Search for the cell housing the specified text and yield its [x, y] center coordinate. 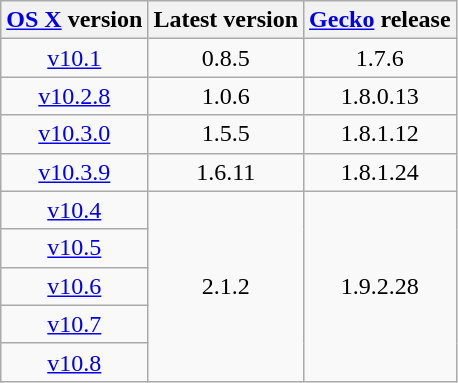
1.5.5 [226, 134]
v10.2.8 [74, 96]
0.8.5 [226, 58]
1.0.6 [226, 96]
1.6.11 [226, 172]
1.9.2.28 [380, 286]
v10.4 [74, 210]
v10.8 [74, 362]
1.8.0.13 [380, 96]
1.8.1.12 [380, 134]
v10.1 [74, 58]
v10.7 [74, 324]
1.8.1.24 [380, 172]
1.7.6 [380, 58]
v10.3.9 [74, 172]
2.1.2 [226, 286]
v10.3.0 [74, 134]
v10.5 [74, 248]
v10.6 [74, 286]
Gecko release [380, 20]
OS X version [74, 20]
Latest version [226, 20]
